Locate the cell with the specified text and output its [x, y] center coordinate. 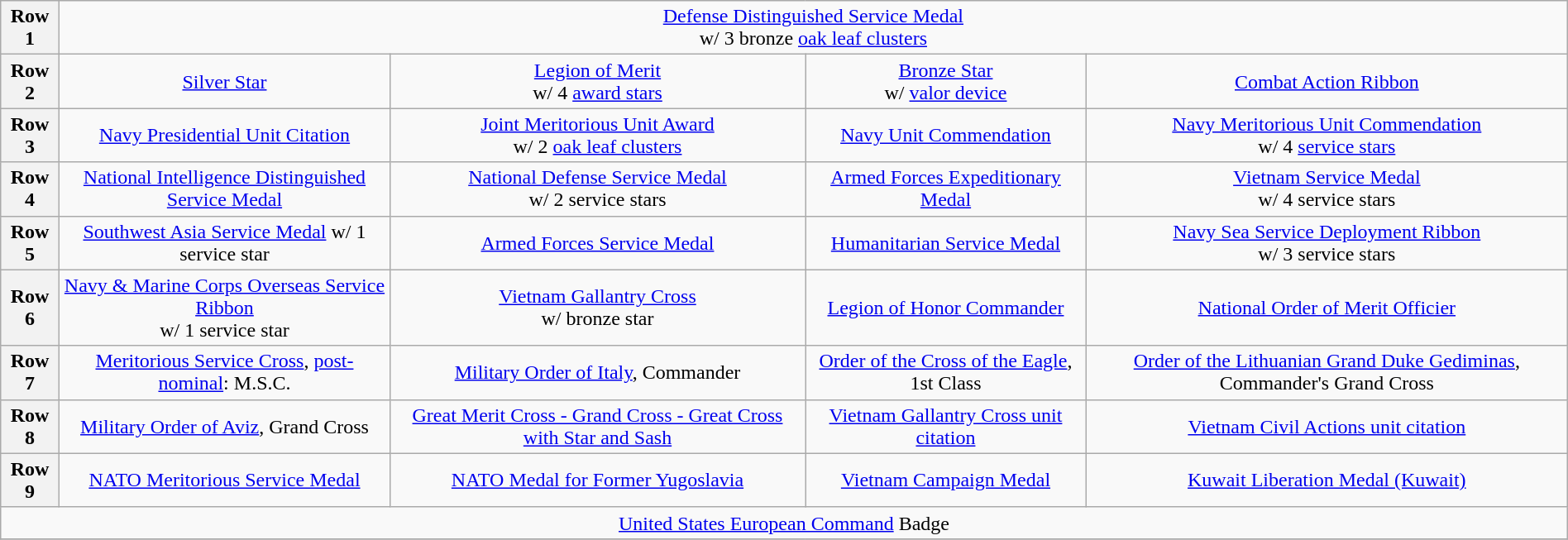
Vietnam Campaign Medal [946, 480]
Bronze Starw/ valor device [946, 81]
Row 2 [30, 81]
Row 6 [30, 308]
Navy Sea Service Deployment Ribbonw/ 3 service stars [1327, 243]
Defense Distinguished Service Medalw/ 3 bronze oak leaf clusters [813, 28]
Southwest Asia Service Medal w/ 1 service star [224, 243]
Great Merit Cross - Grand Cross - Great Cross with Star and Sash [597, 427]
Military Order of Aviz, Grand Cross [224, 427]
Armed Forces Service Medal [597, 243]
National Intelligence Distinguished Service Medal [224, 189]
Row 7 [30, 372]
NATO Medal for Former Yugoslavia [597, 480]
United States European Command Badge [784, 523]
National Defense Service Medalw/ 2 service stars [597, 189]
National Order of Merit Officier [1327, 308]
NATO Meritorious Service Medal [224, 480]
Vietnam Service Medalw/ 4 service stars [1327, 189]
Row 1 [30, 28]
Row 4 [30, 189]
Combat Action Ribbon [1327, 81]
Navy Meritorious Unit Commendationw/ 4 service stars [1327, 136]
Row 9 [30, 480]
Legion of Honor Commander [946, 308]
Navy Unit Commendation [946, 136]
Meritorious Service Cross, post-nominal: M.S.C. [224, 372]
Row 8 [30, 427]
Kuwait Liberation Medal (Kuwait) [1327, 480]
Row 5 [30, 243]
Row 3 [30, 136]
Vietnam Gallantry Crossw/ bronze star [597, 308]
Navy Presidential Unit Citation [224, 136]
Military Order of Italy, Commander [597, 372]
Armed Forces Expeditionary Medal [946, 189]
Navy & Marine Corps Overseas Service Ribbonw/ 1 service star [224, 308]
Vietnam Gallantry Cross unit citation [946, 427]
Order of the Lithuanian Grand Duke Gediminas, Commander's Grand Cross [1327, 372]
Legion of Meritw/ 4 award stars [597, 81]
Humanitarian Service Medal [946, 243]
Order of the Cross of the Eagle, 1st Class [946, 372]
Joint Meritorious Unit Awardw/ 2 oak leaf clusters [597, 136]
Silver Star [224, 81]
Vietnam Civil Actions unit citation [1327, 427]
